From the cell containing the given text, extract its center point as (x, y) coordinate. 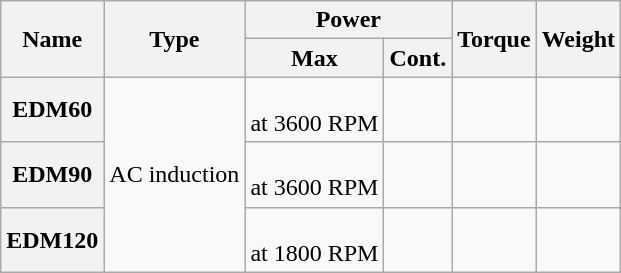
EDM90 (52, 174)
EDM120 (52, 240)
Type (174, 39)
AC induction (174, 174)
Torque (494, 39)
Cont. (418, 58)
Max (314, 58)
EDM60 (52, 110)
Power (348, 20)
at 1800 RPM (314, 240)
Name (52, 39)
Weight (578, 39)
